Identify which cell holds the provided text, then report its [X, Y] central coordinate. 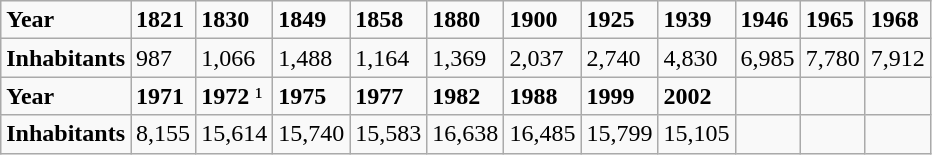
1972 ¹ [234, 96]
987 [164, 58]
1,164 [388, 58]
16,485 [542, 134]
1968 [898, 20]
15,799 [620, 134]
1999 [620, 96]
1988 [542, 96]
4,830 [696, 58]
1,369 [466, 58]
1900 [542, 20]
1,066 [234, 58]
7,780 [832, 58]
1821 [164, 20]
2,037 [542, 58]
1880 [466, 20]
1830 [234, 20]
15,740 [312, 134]
8,155 [164, 134]
1977 [388, 96]
16,638 [466, 134]
1939 [696, 20]
2002 [696, 96]
15,583 [388, 134]
15,105 [696, 134]
2,740 [620, 58]
1982 [466, 96]
1858 [388, 20]
15,614 [234, 134]
1946 [768, 20]
1975 [312, 96]
1849 [312, 20]
1971 [164, 96]
1,488 [312, 58]
7,912 [898, 58]
1925 [620, 20]
6,985 [768, 58]
1965 [832, 20]
